From the cell containing the given text, extract its center point as [x, y] coordinate. 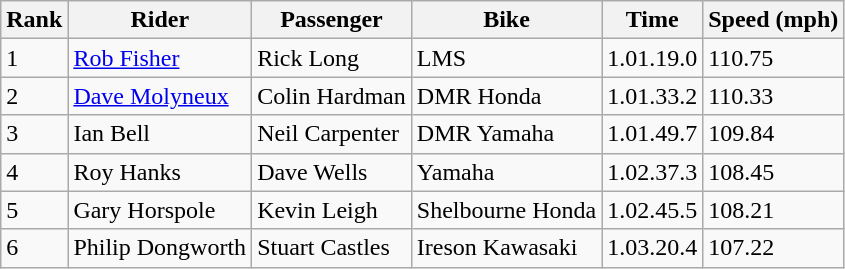
1 [34, 58]
Rank [34, 20]
6 [34, 248]
Passenger [332, 20]
DMR Honda [506, 96]
Dave Wells [332, 172]
1.01.19.0 [652, 58]
110.75 [774, 58]
4 [34, 172]
109.84 [774, 134]
5 [34, 210]
107.22 [774, 248]
Rick Long [332, 58]
Rider [160, 20]
LMS [506, 58]
Rob Fisher [160, 58]
1.01.49.7 [652, 134]
Bike [506, 20]
Neil Carpenter [332, 134]
Time [652, 20]
108.45 [774, 172]
1.03.20.4 [652, 248]
2 [34, 96]
Ian Bell [160, 134]
108.21 [774, 210]
Stuart Castles [332, 248]
Colin Hardman [332, 96]
3 [34, 134]
Gary Horspole [160, 210]
Shelbourne Honda [506, 210]
Philip Dongworth [160, 248]
110.33 [774, 96]
1.01.33.2 [652, 96]
1.02.37.3 [652, 172]
Roy Hanks [160, 172]
Kevin Leigh [332, 210]
1.02.45.5 [652, 210]
Ireson Kawasaki [506, 248]
Dave Molyneux [160, 96]
Yamaha [506, 172]
DMR Yamaha [506, 134]
Speed (mph) [774, 20]
